Find where the given text appears and provide that cell's center as (x, y) coordinate. 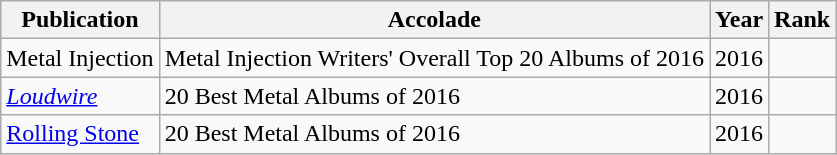
Publication (80, 20)
Rolling Stone (80, 134)
Rank (802, 20)
Loudwire (80, 96)
Year (740, 20)
Metal Injection Writers' Overall Top 20 Albums of 2016 (434, 58)
Accolade (434, 20)
Metal Injection (80, 58)
